Scan for the cell matching the given text and deliver its (x, y) coordinate at center. 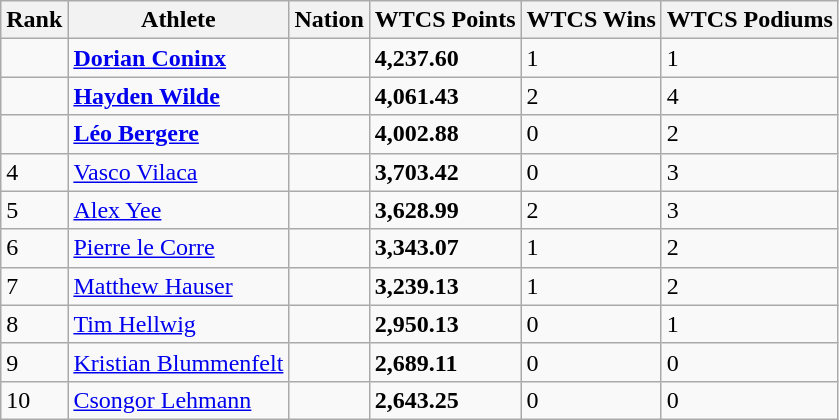
Nation (329, 20)
9 (34, 362)
4,061.43 (445, 96)
Rank (34, 20)
4,237.60 (445, 58)
Athlete (178, 20)
2,950.13 (445, 324)
4,002.88 (445, 134)
Kristian Blummenfelt (178, 362)
3,703.42 (445, 172)
Dorian Coninx (178, 58)
WTCS Podiums (750, 20)
Léo Bergere (178, 134)
Tim Hellwig (178, 324)
7 (34, 286)
3,239.13 (445, 286)
Pierre le Corre (178, 248)
3,343.07 (445, 248)
2,689.11 (445, 362)
Vasco Vilaca (178, 172)
6 (34, 248)
WTCS Wins (591, 20)
Matthew Hauser (178, 286)
8 (34, 324)
Csongor Lehmann (178, 400)
2,643.25 (445, 400)
Hayden Wilde (178, 96)
Alex Yee (178, 210)
10 (34, 400)
WTCS Points (445, 20)
3,628.99 (445, 210)
5 (34, 210)
